Output the (X, Y) coordinate of the center of the cell containing the given text.  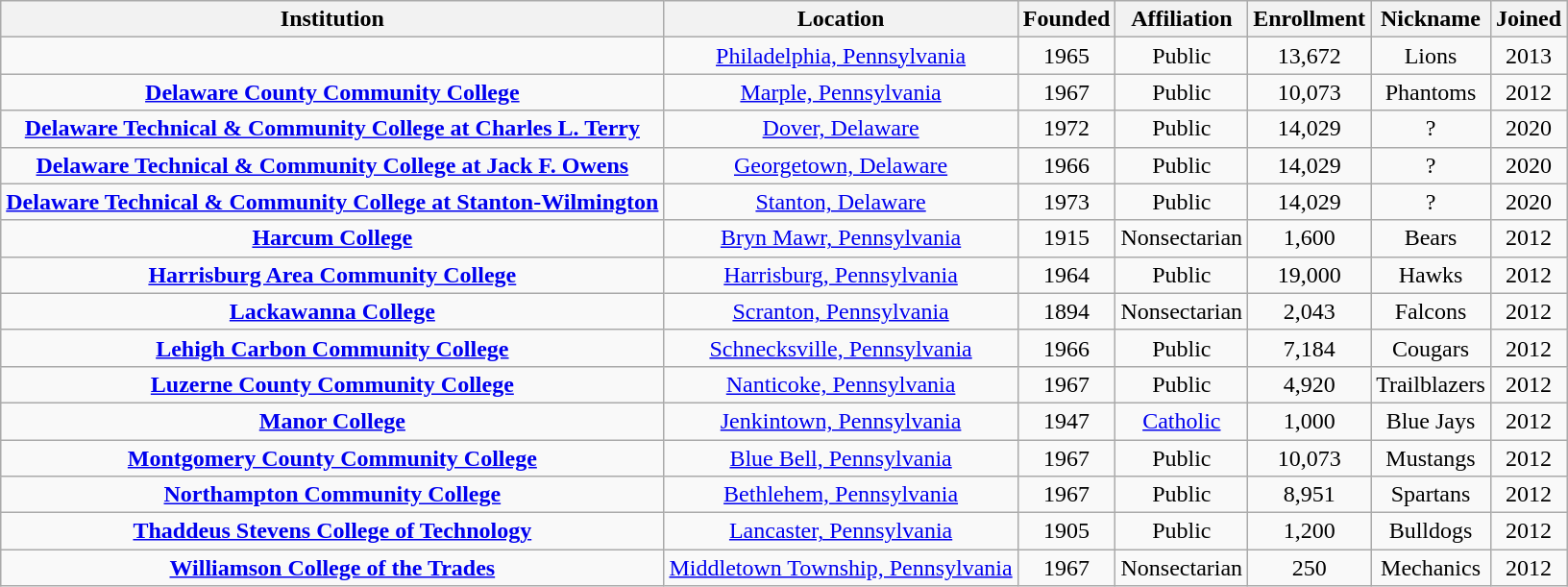
Falcons (1432, 311)
13,672 (1310, 56)
Institution (332, 19)
Luzerne County Community College (332, 384)
Harrisburg Area Community College (332, 275)
1,600 (1310, 238)
Lackawanna College (332, 311)
Enrollment (1310, 19)
Delaware Technical & Community College at Stanton-Wilmington (332, 202)
Delaware County Community College (332, 92)
250 (1310, 568)
8,951 (1310, 495)
2,043 (1310, 311)
Founded (1066, 19)
Catholic (1182, 421)
Bulldogs (1432, 531)
Bears (1432, 238)
1905 (1066, 531)
1894 (1066, 311)
Delaware Technical & Community College at Charles L. Terry (332, 129)
Bethlehem, Pennsylvania (841, 495)
Nanticoke, Pennsylvania (841, 384)
19,000 (1310, 275)
Hawks (1432, 275)
1972 (1066, 129)
Marple, Pennsylvania (841, 92)
1,200 (1310, 531)
Trailblazers (1432, 384)
Montgomery County Community College (332, 458)
Schnecksville, Pennsylvania (841, 348)
1915 (1066, 238)
Cougars (1432, 348)
1965 (1066, 56)
Jenkintown, Pennsylvania (841, 421)
Lehigh Carbon Community College (332, 348)
Delaware Technical & Community College at Jack F. Owens (332, 165)
Thaddeus Stevens College of Technology (332, 531)
Scranton, Pennsylvania (841, 311)
Harcum College (332, 238)
Blue Bell, Pennsylvania (841, 458)
Lancaster, Pennsylvania (841, 531)
Georgetown, Delaware (841, 165)
Nickname (1432, 19)
Lions (1432, 56)
7,184 (1310, 348)
Manor College (332, 421)
1964 (1066, 275)
1,000 (1310, 421)
4,920 (1310, 384)
Harrisburg, Pennsylvania (841, 275)
Middletown Township, Pennsylvania (841, 568)
Northampton Community College (332, 495)
1947 (1066, 421)
Williamson College of the Trades (332, 568)
2013 (1528, 56)
Phantoms (1432, 92)
Spartans (1432, 495)
Location (841, 19)
Joined (1528, 19)
Mechanics (1432, 568)
Blue Jays (1432, 421)
Stanton, Delaware (841, 202)
1973 (1066, 202)
Dover, Delaware (841, 129)
Bryn Mawr, Pennsylvania (841, 238)
Philadelphia, Pennsylvania (841, 56)
Mustangs (1432, 458)
Affiliation (1182, 19)
